Output the [X, Y] coordinate of the center of the cell containing the given text.  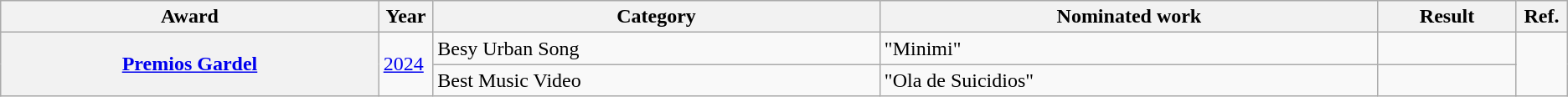
"Ola de Suicidios" [1129, 80]
"Minimi" [1129, 48]
Nominated work [1129, 17]
Award [189, 17]
Ref. [1542, 17]
Year [405, 17]
Premios Gardel [189, 64]
2024 [405, 64]
Best Music Video [657, 80]
Category [657, 17]
Besy Urban Song [657, 48]
Result [1447, 17]
